Scan for the cell matching the given text and deliver its [X, Y] coordinate at center. 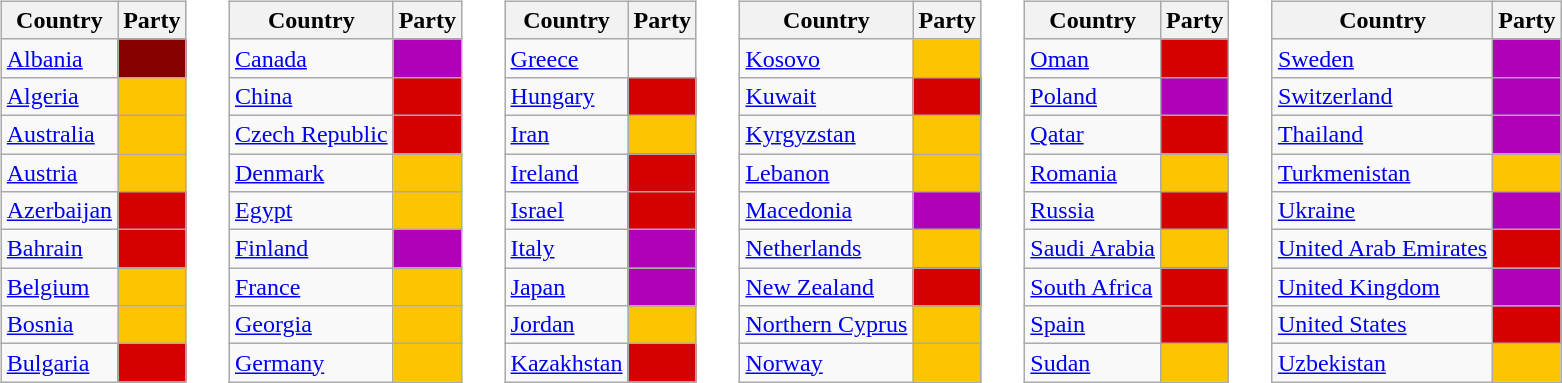
Albania [59, 58]
New Zealand [826, 287]
Uzbekistan [1382, 363]
Ireland [566, 173]
Greece [566, 58]
Spain [1093, 325]
Northern Cyprus [826, 325]
Germany [311, 363]
Sweden [1382, 58]
Romania [1093, 173]
Jordan [566, 325]
United States [1382, 325]
Saudi Arabia [1093, 249]
Kuwait [826, 96]
Bosnia [59, 325]
Finland [311, 249]
Denmark [311, 173]
Netherlands [826, 249]
Azerbaijan [59, 211]
Japan [566, 287]
Georgia [311, 325]
Canada [311, 58]
China [311, 96]
South Africa [1093, 287]
Belgium [59, 287]
Czech Republic [311, 134]
Ukraine [1382, 211]
Italy [566, 249]
Iran [566, 134]
Macedonia [826, 211]
Sudan [1093, 363]
United Kingdom [1382, 287]
Kosovo [826, 58]
Egypt [311, 211]
Russia [1093, 211]
United Arab Emirates [1382, 249]
Norway [826, 363]
Turkmenistan [1382, 173]
Thailand [1382, 134]
Kazakhstan [566, 363]
Bulgaria [59, 363]
Oman [1093, 58]
Austria [59, 173]
Lebanon [826, 173]
Poland [1093, 96]
Kyrgyzstan [826, 134]
Hungary [566, 96]
Qatar [1093, 134]
France [311, 287]
Bahrain [59, 249]
Australia [59, 134]
Israel [566, 211]
Algeria [59, 96]
Switzerland [1382, 96]
